Extract the (x, y) coordinate from the center of the cell holding the provided text.  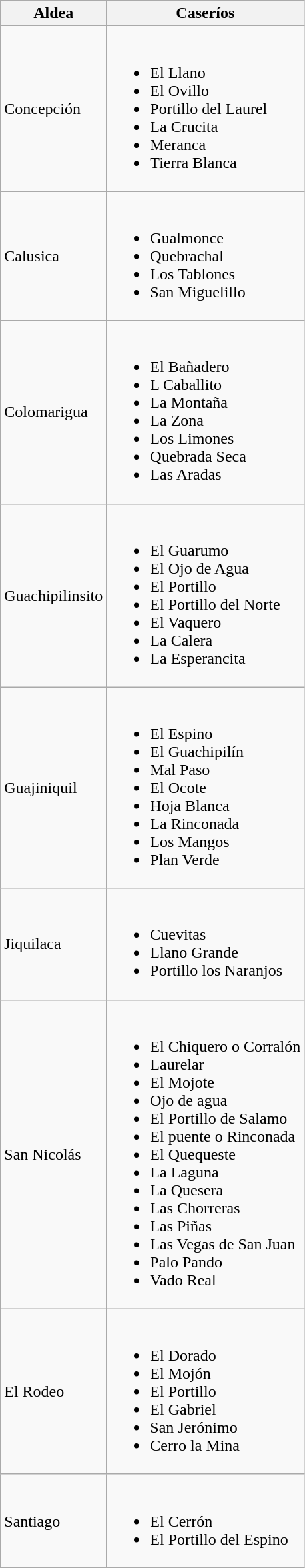
El DoradoEl MojónEl PortilloEl GabrielSan JerónimoCerro la Mina (205, 1391)
El Rodeo (53, 1391)
Guajiniquil (53, 788)
Santiago (53, 1521)
San Nicolás (53, 1154)
Guachipilinsito (53, 596)
GualmonceQuebrachalLos TablonesSan Miguelillo (205, 256)
El EspinoEl GuachipilínMal PasoEl OcoteHoja BlancaLa RinconadaLos MangosPlan Verde (205, 788)
Caseríos (205, 13)
CuevitasLlano GrandePortillo los Naranjos (205, 944)
Calusica (53, 256)
Colomarigua (53, 412)
El BañaderoL CaballitoLa MontañaLa ZonaLos LimonesQuebrada SecaLas Aradas (205, 412)
El LlanoEl OvilloPortillo del LaurelLa CrucitaMerancaTierra Blanca (205, 109)
Concepción (53, 109)
El CerrónEl Portillo del Espino (205, 1521)
Aldea (53, 13)
El GuarumoEl Ojo de AguaEl PortilloEl Portillo del NorteEl VaqueroLa CaleraLa Esperancita (205, 596)
Jiquilaca (53, 944)
